Return [X, Y] of the center of cell containing provided text 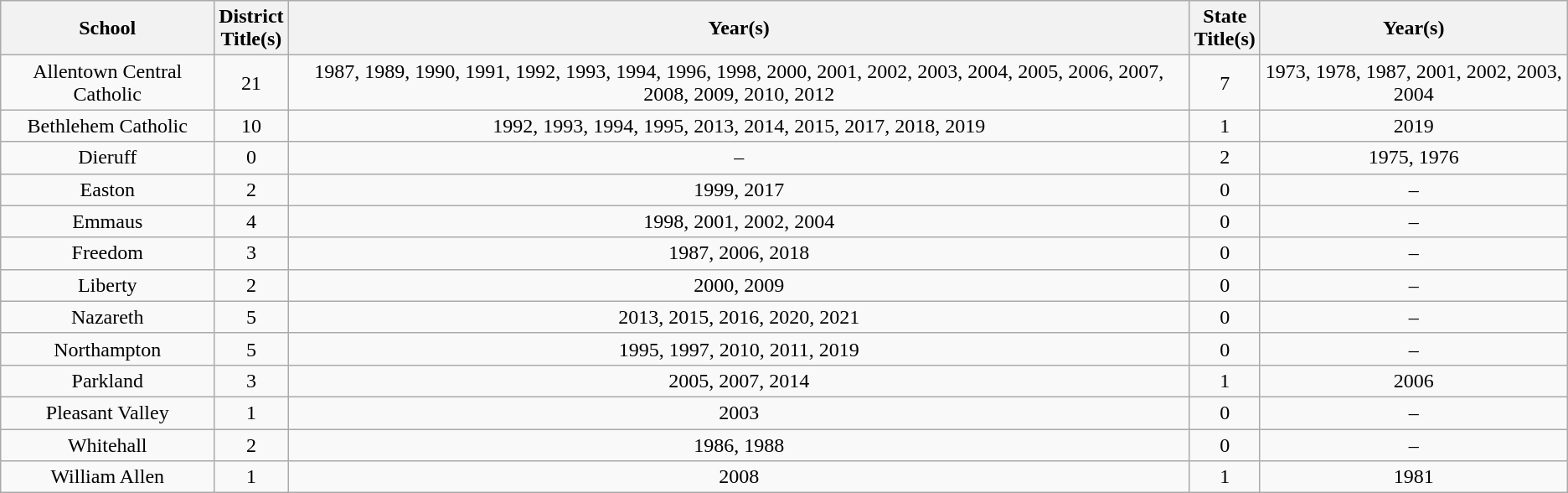
1992, 1993, 1994, 1995, 2013, 2014, 2015, 2017, 2018, 2019 [739, 126]
Dieruff [107, 158]
2003 [739, 413]
7 [1225, 82]
2013, 2015, 2016, 2020, 2021 [739, 317]
1987, 2006, 2018 [739, 253]
Parkland [107, 381]
1987, 1989, 1990, 1991, 1992, 1993, 1994, 1996, 1998, 2000, 2001, 2002, 2003, 2004, 2005, 2006, 2007, 2008, 2009, 2010, 2012 [739, 82]
Freedom [107, 253]
Pleasant Valley [107, 413]
2000, 2009 [739, 285]
1998, 2001, 2002, 2004 [739, 221]
1986, 1988 [739, 445]
1999, 2017 [739, 189]
Northampton [107, 349]
4 [251, 221]
Allentown Central Catholic [107, 82]
21 [251, 82]
Emmaus [107, 221]
1981 [1414, 477]
Nazareth [107, 317]
10 [251, 126]
William Allen [107, 477]
1975, 1976 [1414, 158]
Liberty [107, 285]
School [107, 29]
Whitehall [107, 445]
StateTitle(s) [1225, 29]
DistrictTitle(s) [251, 29]
2006 [1414, 381]
Easton [107, 189]
1973, 1978, 1987, 2001, 2002, 2003, 2004 [1414, 82]
1995, 1997, 2010, 2011, 2019 [739, 349]
Bethlehem Catholic [107, 126]
2008 [739, 477]
2019 [1414, 126]
2005, 2007, 2014 [739, 381]
